Output the [X, Y] coordinate of the center of the cell containing the given text.  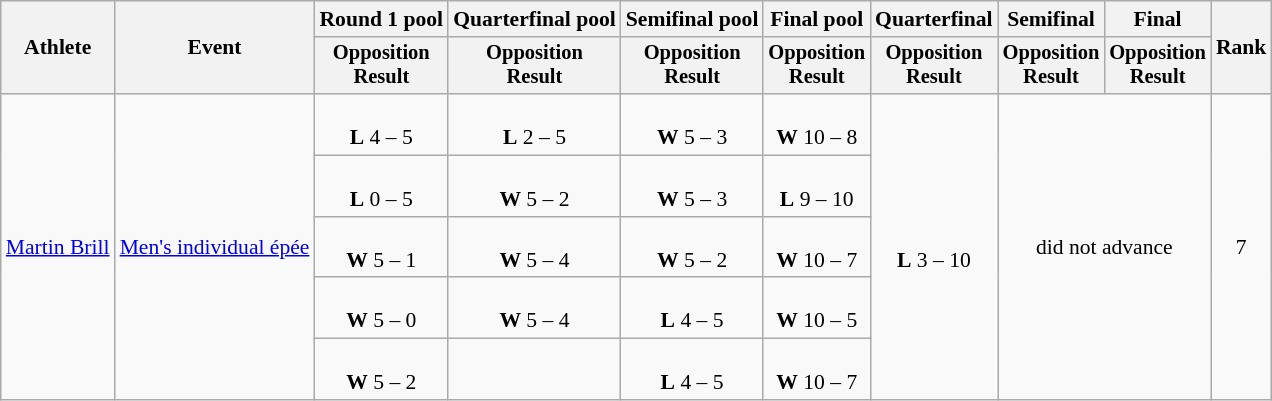
Rank [1242, 48]
Athlete [58, 48]
W 10 – 5 [816, 308]
Round 1 pool [381, 19]
Event [215, 48]
Men's individual épée [215, 247]
Quarterfinal pool [534, 19]
Final pool [816, 19]
L 9 – 10 [816, 186]
did not advance [1104, 247]
Semifinal [1052, 19]
L 2 – 5 [534, 124]
W 5 – 0 [381, 308]
Quarterfinal [934, 19]
L 3 – 10 [934, 247]
7 [1242, 247]
Final [1158, 19]
Martin Brill [58, 247]
W 5 – 1 [381, 248]
L 0 – 5 [381, 186]
Semifinal pool [692, 19]
W 10 – 8 [816, 124]
